Detect which cell encompasses the target text, then output its (X, Y) center coordinate. 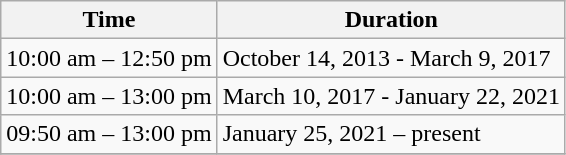
10:00 am – 12:50 pm (109, 58)
January 25, 2021 – present (391, 134)
10:00 am – 13:00 pm (109, 96)
Duration (391, 20)
March 10, 2017 - January 22, 2021 (391, 96)
09:50 am – 13:00 pm (109, 134)
Time (109, 20)
October 14, 2013 - March 9, 2017 (391, 58)
